Return the [x, y] coordinate for the center point of the cell that contains the specified text.  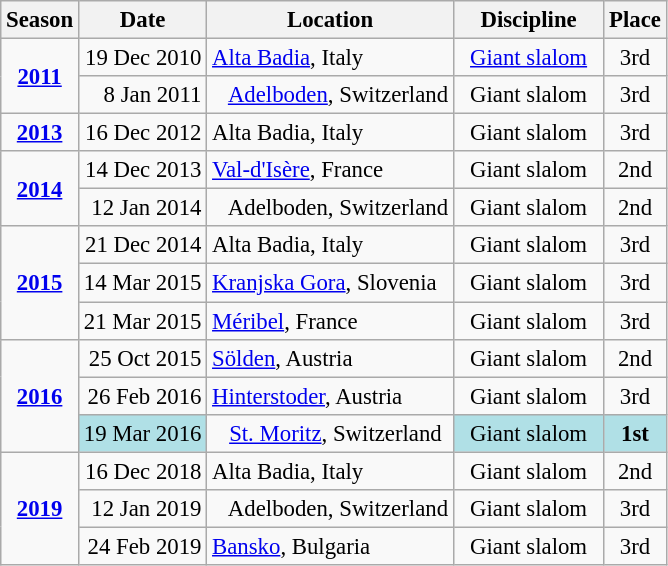
2019 [40, 508]
1st [635, 433]
14 Mar 2015 [142, 283]
Méribel, France [330, 321]
Discipline [528, 20]
St. Moritz, Switzerland [330, 433]
16 Dec 2012 [142, 133]
16 Dec 2018 [142, 471]
Val-d'Isère, France [330, 170]
2011 [40, 76]
2015 [40, 282]
12 Jan 2014 [142, 208]
21 Mar 2015 [142, 321]
25 Oct 2015 [142, 358]
12 Jan 2019 [142, 509]
Bansko, Bulgaria [330, 546]
14 Dec 2013 [142, 170]
Location [330, 20]
Sölden, Austria [330, 358]
2016 [40, 396]
8 Jan 2011 [142, 95]
Hinterstoder, Austria [330, 396]
2013 [40, 133]
24 Feb 2019 [142, 546]
26 Feb 2016 [142, 396]
Season [40, 20]
21 Dec 2014 [142, 245]
19 Mar 2016 [142, 433]
Kranjska Gora, Slovenia [330, 283]
2014 [40, 188]
19 Dec 2010 [142, 58]
Date [142, 20]
Place [635, 20]
